Detect which cell encompasses the target text, then output its [x, y] center coordinate. 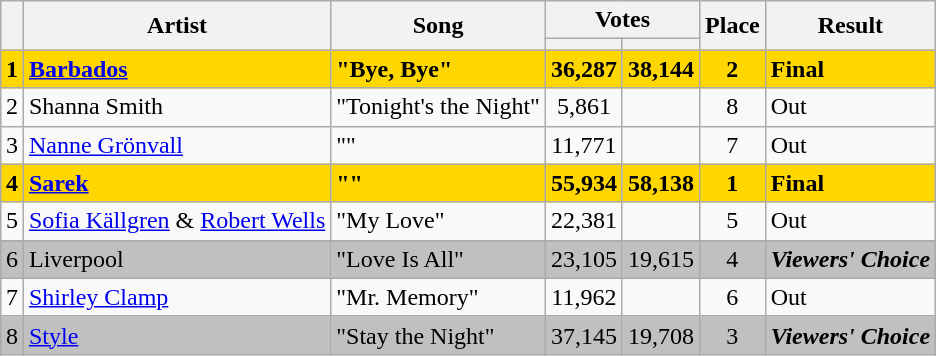
Votes [622, 20]
"Mr. Memory" [438, 297]
"Stay the Night" [438, 335]
58,138 [660, 183]
Shanna Smith [176, 107]
"Love Is All" [438, 259]
Result [850, 26]
Barbados [176, 69]
Sofia Källgren & Robert Wells [176, 221]
"Tonight's the Night" [438, 107]
Artist [176, 26]
19,615 [660, 259]
37,145 [584, 335]
38,144 [660, 69]
"My Love" [438, 221]
5,861 [584, 107]
Shirley Clamp [176, 297]
11,962 [584, 297]
22,381 [584, 221]
Song [438, 26]
36,287 [584, 69]
Liverpool [176, 259]
23,105 [584, 259]
Style [176, 335]
Place [733, 26]
19,708 [660, 335]
"Bye, Bye" [438, 69]
11,771 [584, 145]
55,934 [584, 183]
Sarek [176, 183]
Nanne Grönvall [176, 145]
